Locate the cell with the specified text and output its (X, Y) center coordinate. 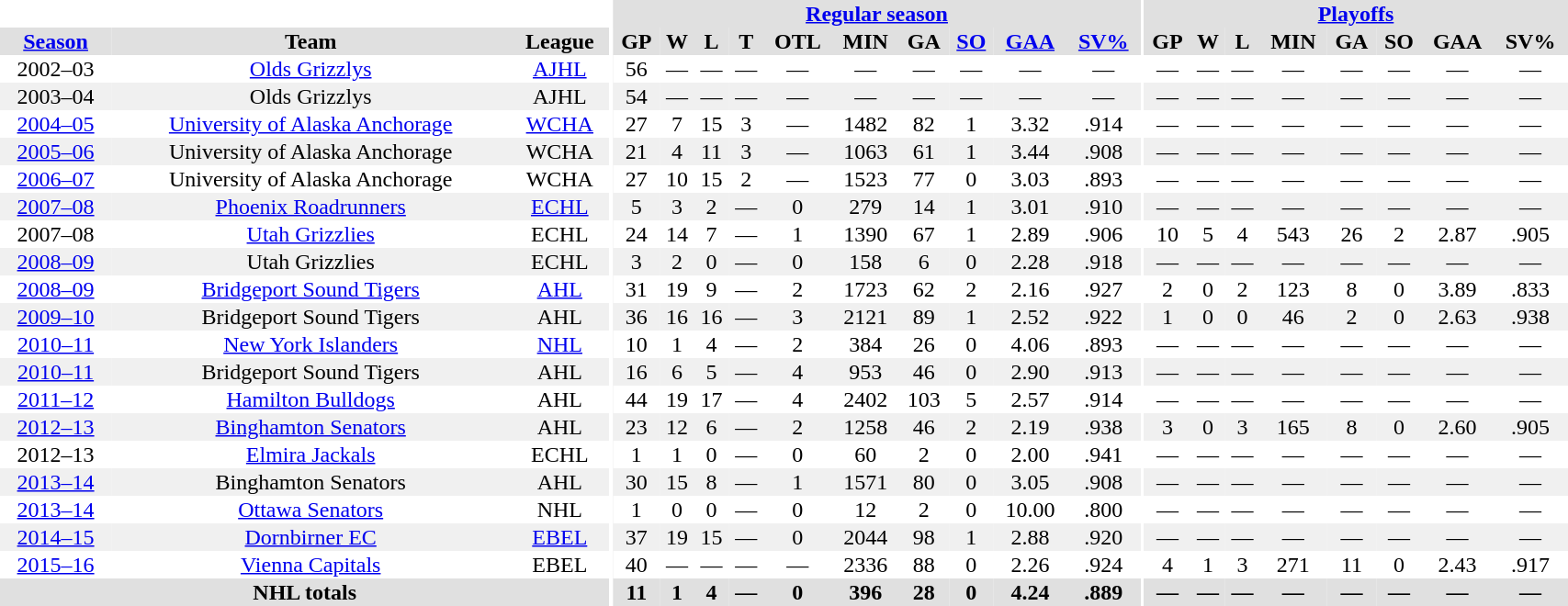
384 (865, 344)
54 (637, 96)
1571 (865, 482)
1523 (865, 179)
2004–05 (55, 124)
League (559, 41)
2.88 (1031, 537)
271 (1293, 565)
88 (924, 565)
.941 (1103, 454)
2003–04 (55, 96)
2.19 (1031, 427)
10.00 (1031, 510)
396 (865, 592)
3.32 (1031, 124)
2005–06 (55, 151)
2015–16 (55, 565)
Ottawa Senators (310, 510)
60 (865, 454)
2006–07 (55, 179)
2121 (865, 317)
36 (637, 317)
953 (865, 372)
82 (924, 124)
Regular season (877, 14)
2002–03 (55, 69)
1390 (865, 234)
.922 (1103, 317)
2.60 (1457, 427)
4.24 (1031, 592)
30 (637, 482)
2.16 (1031, 289)
3.01 (1031, 207)
2009–10 (55, 317)
New York Islanders (310, 344)
2.43 (1457, 565)
Phoenix Roadrunners (310, 207)
23 (637, 427)
OTL (797, 41)
.833 (1530, 289)
28 (924, 592)
2.90 (1031, 372)
.889 (1103, 592)
165 (1293, 427)
.920 (1103, 537)
2.28 (1031, 262)
24 (637, 234)
98 (924, 537)
Elmira Jackals (310, 454)
Playoffs (1356, 14)
2011–12 (55, 399)
56 (637, 69)
62 (924, 289)
2402 (865, 399)
T (746, 41)
Vienna Capitals (310, 565)
40 (637, 565)
.918 (1103, 262)
.910 (1103, 207)
1482 (865, 124)
103 (924, 399)
Hamilton Bulldogs (310, 399)
123 (1293, 289)
.924 (1103, 565)
67 (924, 234)
543 (1293, 234)
2.26 (1031, 565)
80 (924, 482)
2044 (865, 537)
.906 (1103, 234)
Team (310, 41)
.913 (1103, 372)
2.87 (1457, 234)
2.89 (1031, 234)
44 (637, 399)
89 (924, 317)
2.52 (1031, 317)
3.44 (1031, 151)
21 (637, 151)
77 (924, 179)
1063 (865, 151)
61 (924, 151)
2.63 (1457, 317)
279 (865, 207)
37 (637, 537)
2336 (865, 565)
17 (712, 399)
2.57 (1031, 399)
3.05 (1031, 482)
9 (712, 289)
2014–15 (55, 537)
1723 (865, 289)
Dornbirner EC (310, 537)
NHL totals (305, 592)
Season (55, 41)
4.06 (1031, 344)
.917 (1530, 565)
.927 (1103, 289)
3.03 (1031, 179)
31 (637, 289)
158 (865, 262)
3.89 (1457, 289)
2.00 (1031, 454)
.800 (1103, 510)
1258 (865, 427)
